Capture the cell that displays the provided text and extract its [X, Y] central coordinate. 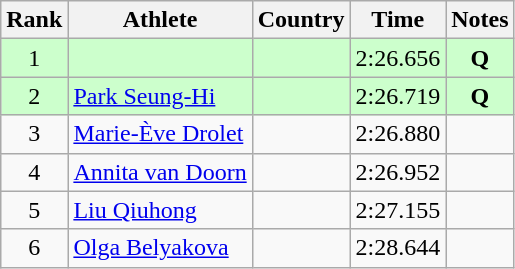
2:27.155 [398, 210]
Country [301, 20]
4 [34, 172]
Notes [480, 20]
2:26.719 [398, 96]
Rank [34, 20]
Time [398, 20]
Liu Qiuhong [160, 210]
Annita van Doorn [160, 172]
3 [34, 134]
6 [34, 248]
2:26.656 [398, 58]
2 [34, 96]
2:28.644 [398, 248]
Olga Belyakova [160, 248]
5 [34, 210]
Marie-Ève Drolet [160, 134]
1 [34, 58]
2:26.880 [398, 134]
2:26.952 [398, 172]
Athlete [160, 20]
Park Seung-Hi [160, 96]
